From the cell containing the given text, extract its center point as [X, Y] coordinate. 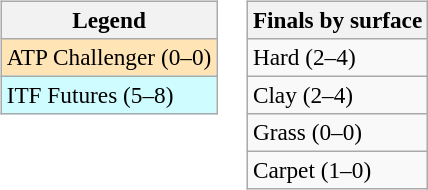
Grass (0–0) [337, 133]
Finals by surface [337, 20]
Clay (2–4) [337, 95]
ATP Challenger (0–0) [108, 57]
Legend [108, 20]
ITF Futures (5–8) [108, 95]
Carpet (1–0) [337, 171]
Hard (2–4) [337, 57]
